Provide the [X, Y] coordinate of the cell's center where the given text is located.  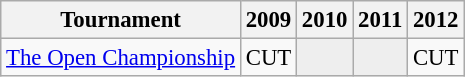
Tournament [121, 20]
2009 [268, 20]
2011 [380, 20]
2010 [325, 20]
2012 [436, 20]
The Open Championship [121, 58]
